Provide the [X, Y] coordinate of the cell's center where the given text is located.  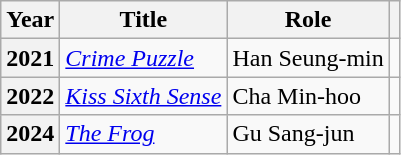
Crime Puzzle [144, 58]
2024 [30, 134]
The Frog [144, 134]
Title [144, 20]
Gu Sang-jun [308, 134]
Role [308, 20]
2021 [30, 58]
Han Seung-min [308, 58]
Year [30, 20]
2022 [30, 96]
Kiss Sixth Sense [144, 96]
Cha Min-hoo [308, 96]
